Return [x, y] of the center of cell containing provided text 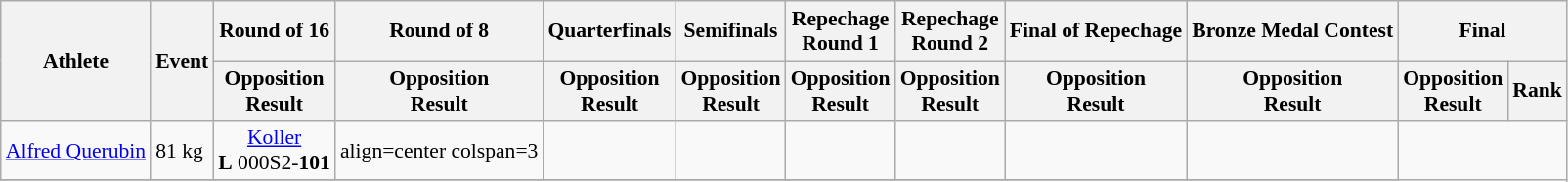
RepechageRound 1 [841, 31]
Alfred Querubin [76, 151]
Final [1482, 31]
Semifinals [730, 31]
Round of 16 [274, 31]
Event [182, 61]
Koller L 000S2-101 [274, 151]
RepechageRound 2 [950, 31]
Rank [1537, 90]
81 kg [182, 151]
Final of Repechage [1096, 31]
Bronze Medal Contest [1292, 31]
Quarterfinals [609, 31]
align=center colspan=3 [439, 151]
Athlete [76, 61]
Round of 8 [439, 31]
